Pinpoint the cell where the given text exists, returning its (X, Y) midpoint coordinate. 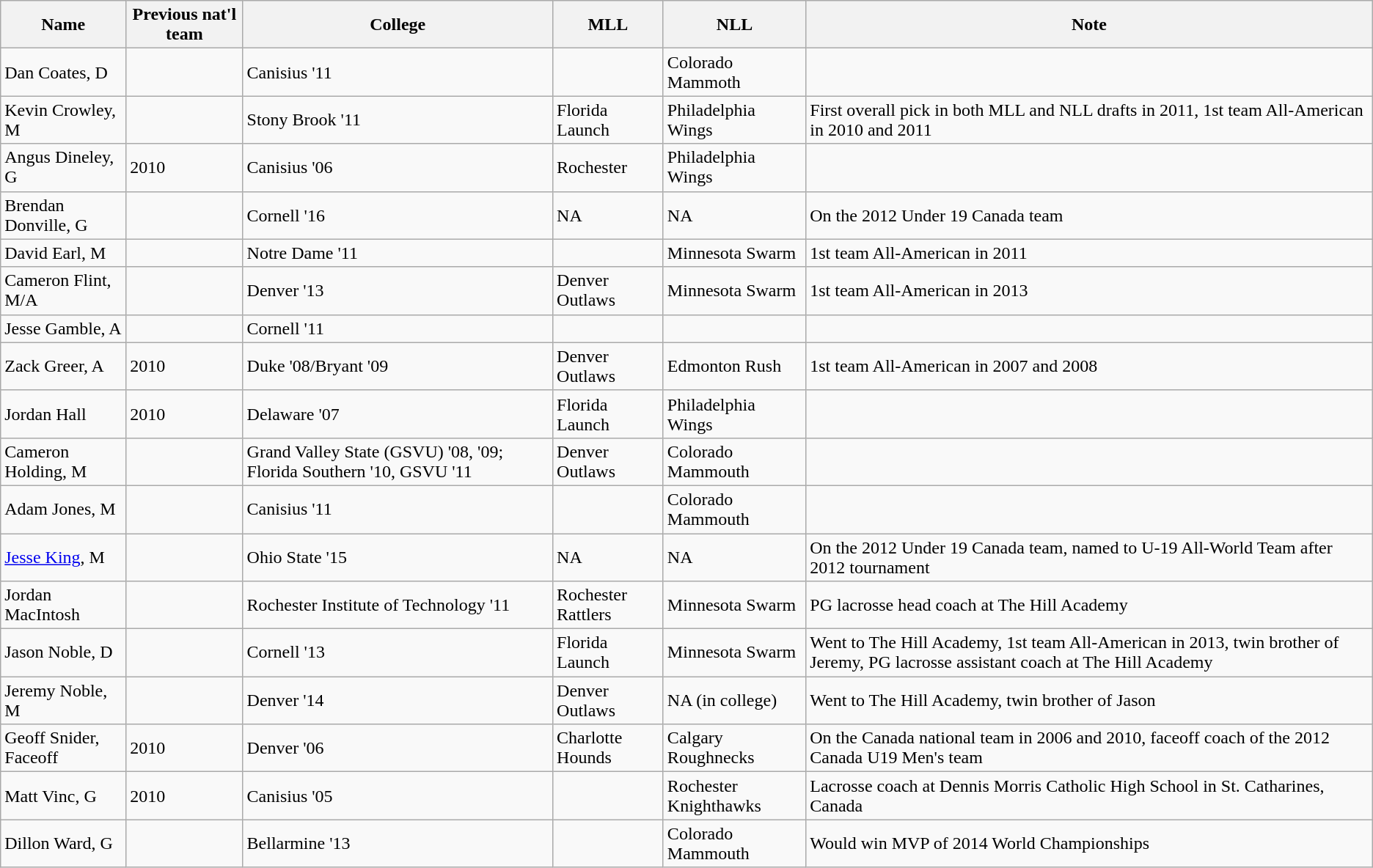
1st team All-American in 2011 (1089, 253)
First overall pick in both MLL and NLL drafts in 2011, 1st team All-American in 2010 and 2011 (1089, 120)
Canisius '05 (398, 796)
Went to The Hill Academy, twin brother of Jason (1089, 701)
Brendan Donville, G (63, 216)
Denver '14 (398, 701)
Duke '08/Bryant '09 (398, 367)
Rochester (609, 167)
Lacrosse coach at Dennis Morris Catholic High School in St. Catharines, Canada (1089, 796)
Cornell '11 (398, 328)
Ohio State '15 (398, 557)
Cameron Holding, M (63, 462)
Denver '06 (398, 748)
Delaware '07 (398, 413)
Went to The Hill Academy, 1st team All-American in 2013, twin brother of Jeremy, PG lacrosse assistant coach at The Hill Academy (1089, 652)
Cornell '16 (398, 216)
Rochester Institute of Technology '11 (398, 606)
Denver '13 (398, 290)
Jesse Gamble, A (63, 328)
Jeremy Noble, M (63, 701)
Jordan Hall (63, 413)
Jordan MacIntosh (63, 606)
Jason Noble, D (63, 652)
On the 2012 Under 19 Canada team (1089, 216)
1st team All-American in 2007 and 2008 (1089, 367)
1st team All-American in 2013 (1089, 290)
Adam Jones, M (63, 509)
Charlotte Hounds (609, 748)
Note (1089, 25)
Matt Vinc, G (63, 796)
NLL (734, 25)
Cornell '13 (398, 652)
Canisius '06 (398, 167)
Previous nat'l team (185, 25)
NA (in college) (734, 701)
Rochester Rattlers (609, 606)
Bellarmine '13 (398, 843)
Cameron Flint, M/A (63, 290)
PG lacrosse head coach at The Hill Academy (1089, 606)
Edmonton Rush (734, 367)
College (398, 25)
Rochester Knighthawks (734, 796)
On the 2012 Under 19 Canada team, named to U-19 All-World Team after 2012 tournament (1089, 557)
Name (63, 25)
Stony Brook '11 (398, 120)
Jesse King, M (63, 557)
Colorado Mammoth (734, 72)
Zack Greer, A (63, 367)
Geoff Snider, Faceoff (63, 748)
On the Canada national team in 2006 and 2010, faceoff coach of the 2012 Canada U19 Men's team (1089, 748)
Angus Dineley, G (63, 167)
Calgary Roughnecks (734, 748)
Grand Valley State (GSVU) '08, '09; Florida Southern '10, GSVU '11 (398, 462)
Notre Dame '11 (398, 253)
Dan Coates, D (63, 72)
Dillon Ward, G (63, 843)
Would win MVP of 2014 World Championships (1089, 843)
David Earl, M (63, 253)
MLL (609, 25)
Kevin Crowley, M (63, 120)
